Extract the [X, Y] coordinate from the center of the cell holding the provided text.  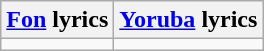
Fon lyrics [58, 20]
Yoruba lyrics [188, 20]
